Return the (x, y) coordinate for the center point of the cell that contains the specified text.  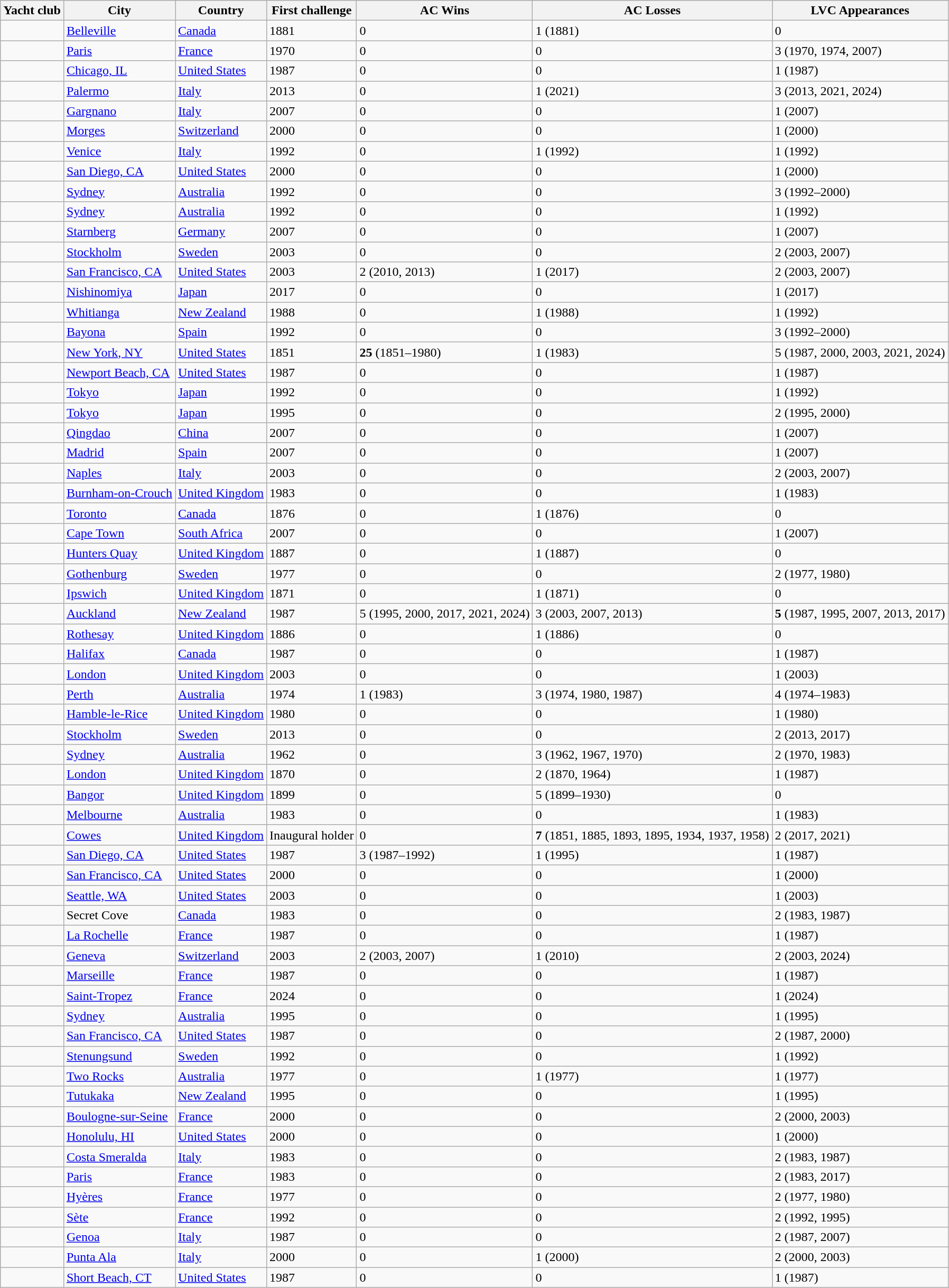
1 (2010) (652, 956)
First challenge (312, 11)
China (221, 433)
Qingdao (119, 433)
1988 (312, 312)
3 (1974, 1980, 1987) (652, 694)
1 (1980) (860, 714)
City (119, 11)
25 (1851–1980) (445, 352)
Genoa (119, 1237)
5 (1899–1930) (652, 795)
Seattle, WA (119, 895)
2 (1995, 2000) (860, 413)
Yacht club (32, 11)
Sète (119, 1217)
Melbourne (119, 815)
1 (1886) (652, 634)
2 (2017, 2021) (860, 835)
Cape Town (119, 533)
Geneva (119, 956)
LVC Appearances (860, 11)
Venice (119, 151)
5 (1995, 2000, 2017, 2021, 2024) (445, 614)
Hamble-le-Rice (119, 714)
1876 (312, 513)
Belleville (119, 31)
Starnberg (119, 231)
2 (1992, 1995) (860, 1217)
Marseille (119, 976)
2 (1970, 1983) (860, 754)
1 (2021) (652, 91)
AC Losses (652, 11)
Palermo (119, 91)
Ipswich (119, 594)
2 (2013, 2017) (860, 734)
New York, NY (119, 352)
Stenungsund (119, 1056)
Honolulu, HI (119, 1136)
1980 (312, 714)
La Rochelle (119, 936)
Punta Ala (119, 1257)
1870 (312, 774)
Chicago, IL (119, 71)
Inaugural holder (312, 835)
Morges (119, 131)
Short Beach, CT (119, 1277)
1 (1876) (652, 513)
Newport Beach, CA (119, 372)
1 (1881) (652, 31)
Madrid (119, 453)
Secret Cove (119, 916)
1899 (312, 795)
Saint-Tropez (119, 996)
2017 (312, 292)
1886 (312, 634)
5 (1987, 2000, 2003, 2021, 2024) (860, 352)
2024 (312, 996)
2 (1987, 2000) (860, 1036)
2 (2010, 2013) (445, 272)
Boulogne-sur-Seine (119, 1116)
1871 (312, 594)
Rothesay (119, 634)
5 (1987, 1995, 2007, 2013, 2017) (860, 614)
Perth (119, 694)
Tutukaka (119, 1096)
3 (2013, 2021, 2024) (860, 91)
2 (2003, 2024) (860, 956)
2 (1983, 2017) (860, 1177)
1 (1887) (652, 553)
Country (221, 11)
Bangor (119, 795)
AC Wins (445, 11)
Gargnano (119, 111)
Auckland (119, 614)
1 (1871) (652, 594)
2 (1987, 2007) (860, 1237)
3 (1962, 1967, 1970) (652, 754)
1 (1988) (652, 312)
Hunters Quay (119, 553)
Hyères (119, 1197)
Cowes (119, 835)
Burnham-on-Crouch (119, 493)
Halifax (119, 654)
Germany (221, 231)
3 (2003, 2007, 2013) (652, 614)
South Africa (221, 533)
Costa Smeralda (119, 1156)
1851 (312, 352)
Nishinomiya (119, 292)
Toronto (119, 513)
1970 (312, 51)
2 (1870, 1964) (652, 774)
Bayona (119, 332)
4 (1974–1983) (860, 694)
1881 (312, 31)
Naples (119, 473)
Whitianga (119, 312)
Gothenburg (119, 573)
3 (1987–1992) (445, 855)
3 (1970, 1974, 2007) (860, 51)
1887 (312, 553)
1974 (312, 694)
7 (1851, 1885, 1893, 1895, 1934, 1937, 1958) (652, 835)
1962 (312, 754)
1 (2024) (860, 996)
Two Rocks (119, 1076)
